Pinpoint the cell where the given text exists, returning its (X, Y) midpoint coordinate. 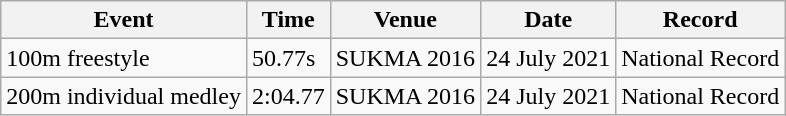
Date (548, 20)
200m individual medley (124, 96)
Record (700, 20)
Venue (405, 20)
100m freestyle (124, 58)
50.77s (288, 58)
Event (124, 20)
2:04.77 (288, 96)
Time (288, 20)
